Scan for the cell matching the given text and deliver its [X, Y] coordinate at center. 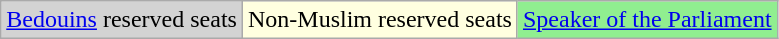
Bedouins reserved seats [122, 20]
Speaker of the Parliament [647, 20]
Non-Muslim reserved seats [380, 20]
